Pinpoint the cell where the given text exists, returning its (x, y) midpoint coordinate. 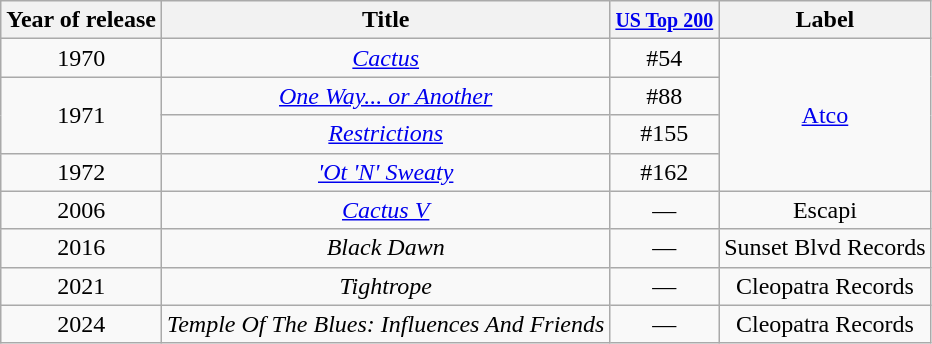
Label (825, 20)
Title (386, 20)
Atco (825, 115)
#155 (664, 134)
1971 (82, 115)
#88 (664, 96)
Temple Of The Blues: Influences And Friends (386, 324)
Sunset Blvd Records (825, 248)
US Top 200 (664, 20)
1972 (82, 172)
2016 (82, 248)
#162 (664, 172)
1970 (82, 58)
Restrictions (386, 134)
2006 (82, 210)
One Way... or Another (386, 96)
Cactus (386, 58)
Cactus V (386, 210)
2024 (82, 324)
2021 (82, 286)
Black Dawn (386, 248)
Escapi (825, 210)
#54 (664, 58)
'Ot 'N' Sweaty (386, 172)
Year of release (82, 20)
Tightrope (386, 286)
